Return the (X, Y) coordinate for the center point of the cell that contains the specified text.  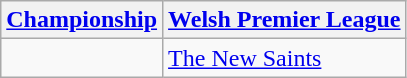
Championship (82, 20)
The New Saints (284, 58)
Welsh Premier League (284, 20)
